Find where the given text appears and provide that cell's center as [X, Y] coordinate. 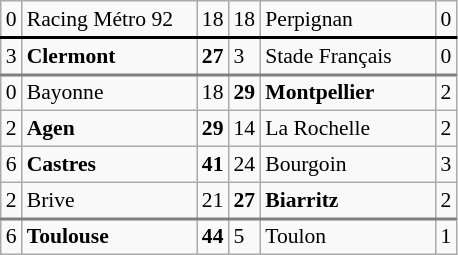
Castres [110, 165]
Perpignan [348, 19]
5 [245, 237]
Racing Métro 92 [110, 19]
Bourgoin [348, 165]
21 [213, 200]
41 [213, 165]
24 [245, 165]
Montpellier [348, 93]
1 [446, 237]
Stade Français [348, 56]
Bayonne [110, 93]
14 [245, 129]
44 [213, 237]
Toulon [348, 237]
Clermont [110, 56]
Agen [110, 129]
La Rochelle [348, 129]
Brive [110, 200]
Toulouse [110, 237]
Biarritz [348, 200]
